Scan for the cell matching the given text and deliver its [x, y] coordinate at center. 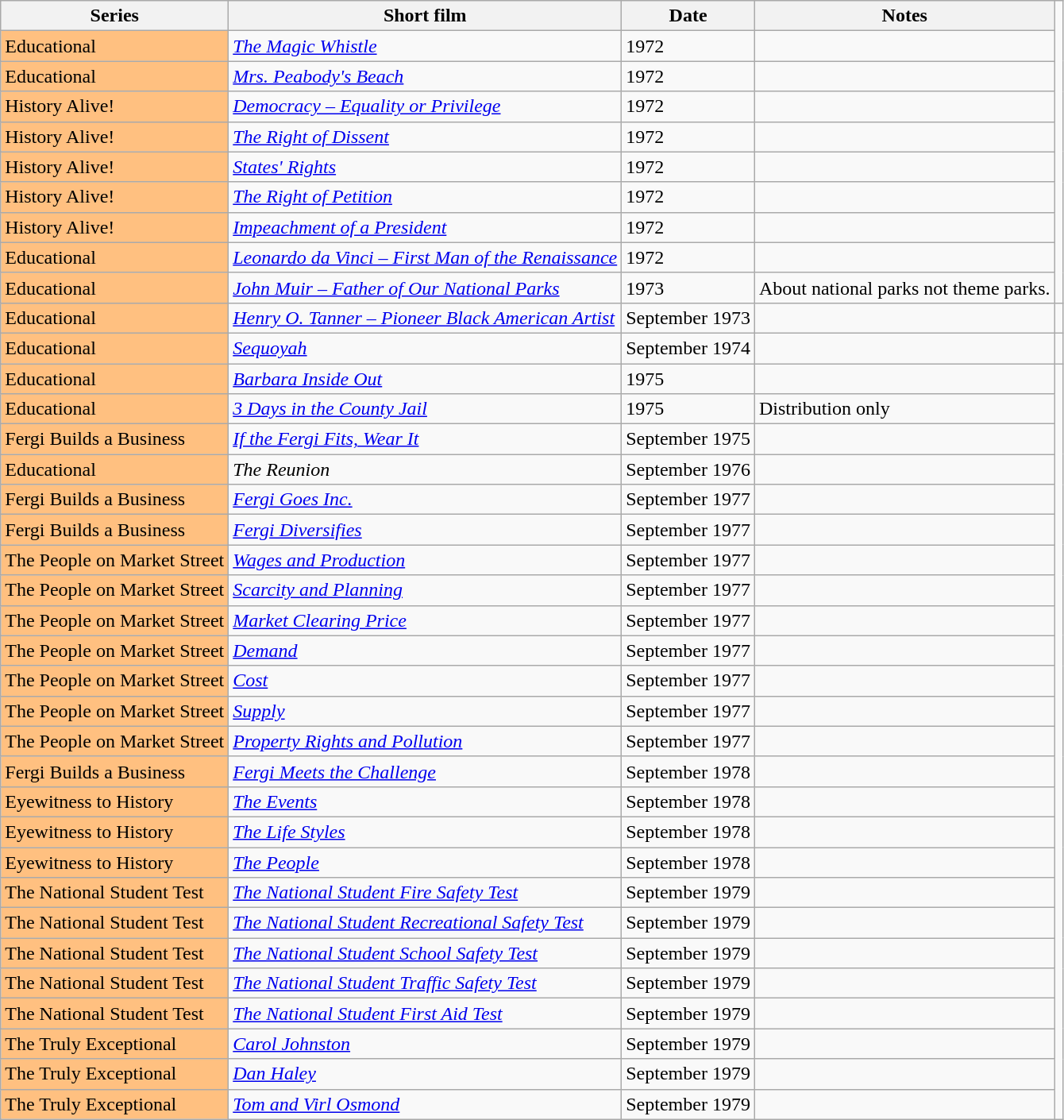
Fergi Goes Inc. [426, 500]
Sequoyah [426, 348]
September 1975 [688, 439]
Impeachment of a President [426, 227]
Dan Haley [426, 1074]
Cost [426, 681]
Property Rights and Pollution [426, 741]
The Right of Dissent [426, 137]
The Events [426, 801]
About national parks not theme parks. [904, 288]
September 1974 [688, 348]
The People [426, 862]
3 Days in the County Jail [426, 409]
Democracy – Equality or Privilege [426, 106]
Supply [426, 711]
Carol Johnston [426, 1044]
Mrs. Peabody's Beach [426, 76]
If the Fergi Fits, Wear It [426, 439]
Leonardo da Vinci – First Man of the Renaissance [426, 257]
Scarcity and Planning [426, 590]
1973 [688, 288]
States' Rights [426, 167]
Tom and Virl Osmond [426, 1104]
The National Student Traffic Safety Test [426, 983]
Series [114, 16]
Wages and Production [426, 560]
John Muir – Father of Our National Parks [426, 288]
The National Student Fire Safety Test [426, 893]
Fergi Diversifies [426, 530]
The National Student First Aid Test [426, 1014]
Date [688, 16]
Henry O. Tanner – Pioneer Black American Artist [426, 318]
September 1976 [688, 469]
The Right of Petition [426, 197]
The Magic Whistle [426, 46]
The National Student Recreational Safety Test [426, 923]
Demand [426, 651]
September 1973 [688, 318]
Market Clearing Price [426, 620]
Short film [426, 16]
The National Student School Safety Test [426, 953]
Notes [904, 16]
Barbara Inside Out [426, 379]
The Life Styles [426, 832]
The Reunion [426, 469]
Fergi Meets the Challenge [426, 771]
Distribution only [904, 409]
